Determine the [x, y] coordinate at the center of the cell enclosing the given text.  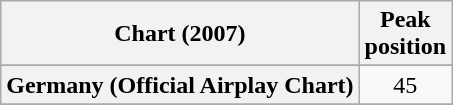
Germany (Official Airplay Chart) [180, 85]
45 [405, 85]
Peakposition [405, 34]
Chart (2007) [180, 34]
